Output the (x, y) coordinate of the center of the cell containing the given text.  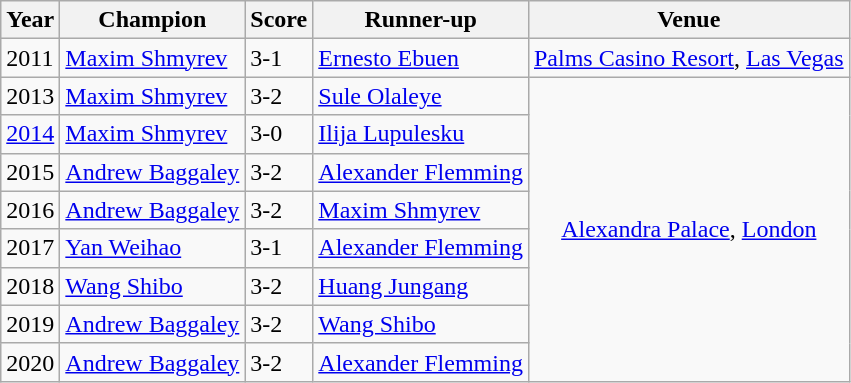
2016 (30, 210)
2015 (30, 172)
Palms Casino Resort, Las Vegas (688, 58)
Sule Olaleye (421, 96)
2020 (30, 362)
Yan Weihao (152, 248)
2017 (30, 248)
Champion (152, 20)
Year (30, 20)
2013 (30, 96)
2019 (30, 324)
Runner-up (421, 20)
Ernesto Ebuen (421, 58)
Ilija Lupulesku (421, 134)
Huang Jungang (421, 286)
Venue (688, 20)
3-0 (279, 134)
Alexandra Palace, London (688, 229)
Score (279, 20)
2018 (30, 286)
2011 (30, 58)
2014 (30, 134)
